Determine the [x, y] coordinate at the center of the cell enclosing the given text.  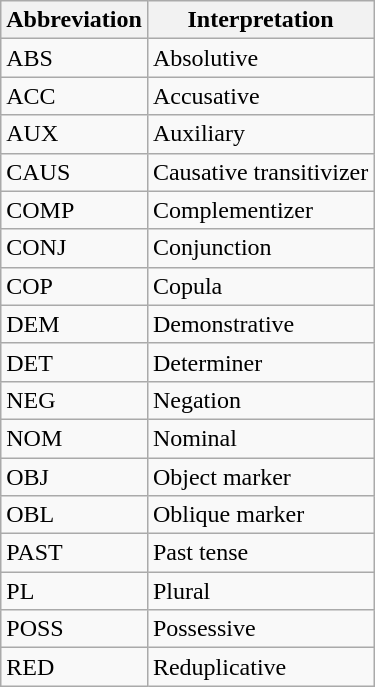
POSS [74, 629]
CAUS [74, 172]
COMP [74, 210]
DET [74, 362]
Abbreviation [74, 20]
Conjunction [260, 248]
COP [74, 286]
Object marker [260, 477]
Reduplicative [260, 667]
Absolutive [260, 58]
ABS [74, 58]
NOM [74, 438]
NEG [74, 400]
CONJ [74, 248]
PAST [74, 553]
Negation [260, 400]
ACC [74, 96]
Accusative [260, 96]
Determiner [260, 362]
Plural [260, 591]
Nominal [260, 438]
Past tense [260, 553]
OBJ [74, 477]
PL [74, 591]
DEM [74, 324]
OBL [74, 515]
Copula [260, 286]
AUX [74, 134]
Interpretation [260, 20]
Possessive [260, 629]
Auxiliary [260, 134]
RED [74, 667]
Complementizer [260, 210]
Demonstrative [260, 324]
Causative transitivizer [260, 172]
Oblique marker [260, 515]
